Provide the (x, y) coordinate of the cell's center where the given text is located.  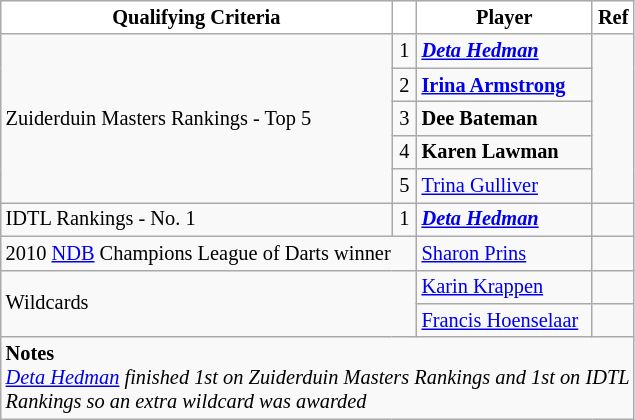
Francis Hoenselaar (504, 320)
Sharon Prins (504, 253)
Irina Armstrong (504, 85)
2010 NDB Champions League of Darts winner (209, 253)
IDTL Rankings - No. 1 (196, 219)
Karen Lawman (504, 152)
Karin Krappen (504, 287)
2 (404, 85)
3 (404, 118)
NotesDeta Hedman finished 1st on Zuiderduin Masters Rankings and 1st on IDTLRankings so an extra wildcard was awarded (318, 378)
Ref (613, 17)
Trina Gulliver (504, 186)
5 (404, 186)
Player (504, 17)
Dee Bateman (504, 118)
Wildcards (209, 304)
Zuiderduin Masters Rankings - Top 5 (196, 118)
4 (404, 152)
Qualifying Criteria (196, 17)
